Identify which cell holds the provided text, then report its (x, y) central coordinate. 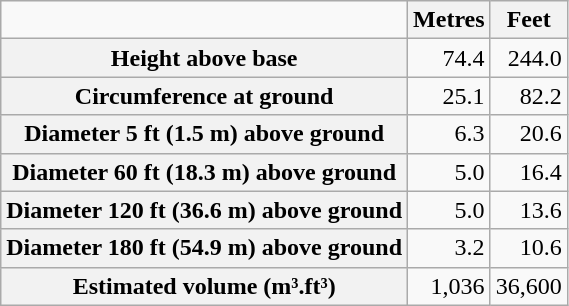
13.6 (528, 210)
Circumference at ground (204, 96)
Feet (528, 20)
1,036 (450, 286)
Height above base (204, 58)
10.6 (528, 248)
36,600 (528, 286)
Diameter 5 ft (1.5 m) above ground (204, 134)
82.2 (528, 96)
Diameter 60 ft (18.3 m) above ground (204, 172)
Estimated volume (m³.ft³) (204, 286)
74.4 (450, 58)
20.6 (528, 134)
6.3 (450, 134)
Metres (450, 20)
3.2 (450, 248)
16.4 (528, 172)
25.1 (450, 96)
244.0 (528, 58)
Diameter 120 ft (36.6 m) above ground (204, 210)
Diameter 180 ft (54.9 m) above ground (204, 248)
